For the text-containing cell, return its midpoint in (x, y) coordinate format. 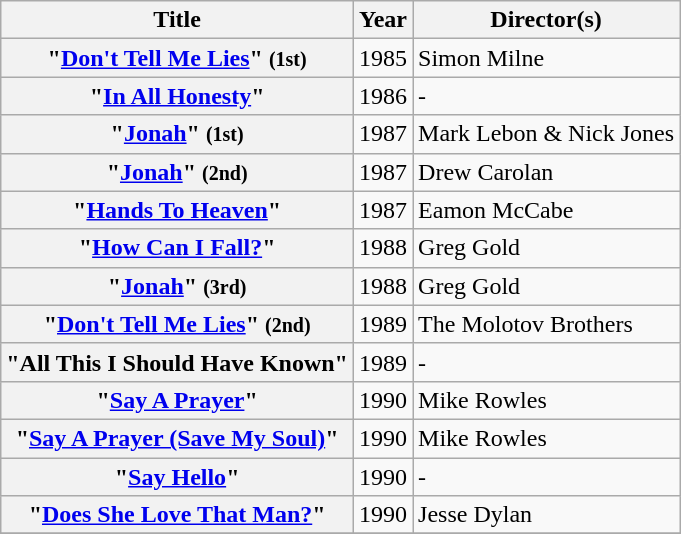
1985 (382, 58)
"All This I Should Have Known" (178, 362)
Director(s) (546, 20)
"In All Honesty" (178, 96)
Year (382, 20)
"Don't Tell Me Lies" (2nd) (178, 324)
"Jonah" (1st) (178, 134)
"Say A Prayer (Save My Soul)" (178, 438)
"Jonah" (3rd) (178, 286)
"Does She Love That Man?" (178, 515)
"Say A Prayer" (178, 400)
"How Can I Fall?" (178, 248)
The Molotov Brothers (546, 324)
"Don't Tell Me Lies" (1st) (178, 58)
Simon Milne (546, 58)
Eamon McCabe (546, 210)
"Jonah" (2nd) (178, 172)
"Hands To Heaven" (178, 210)
Mark Lebon & Nick Jones (546, 134)
Drew Carolan (546, 172)
Title (178, 20)
"Say Hello" (178, 477)
1986 (382, 96)
Jesse Dylan (546, 515)
